Scan for the cell matching the given text and deliver its [x, y] coordinate at center. 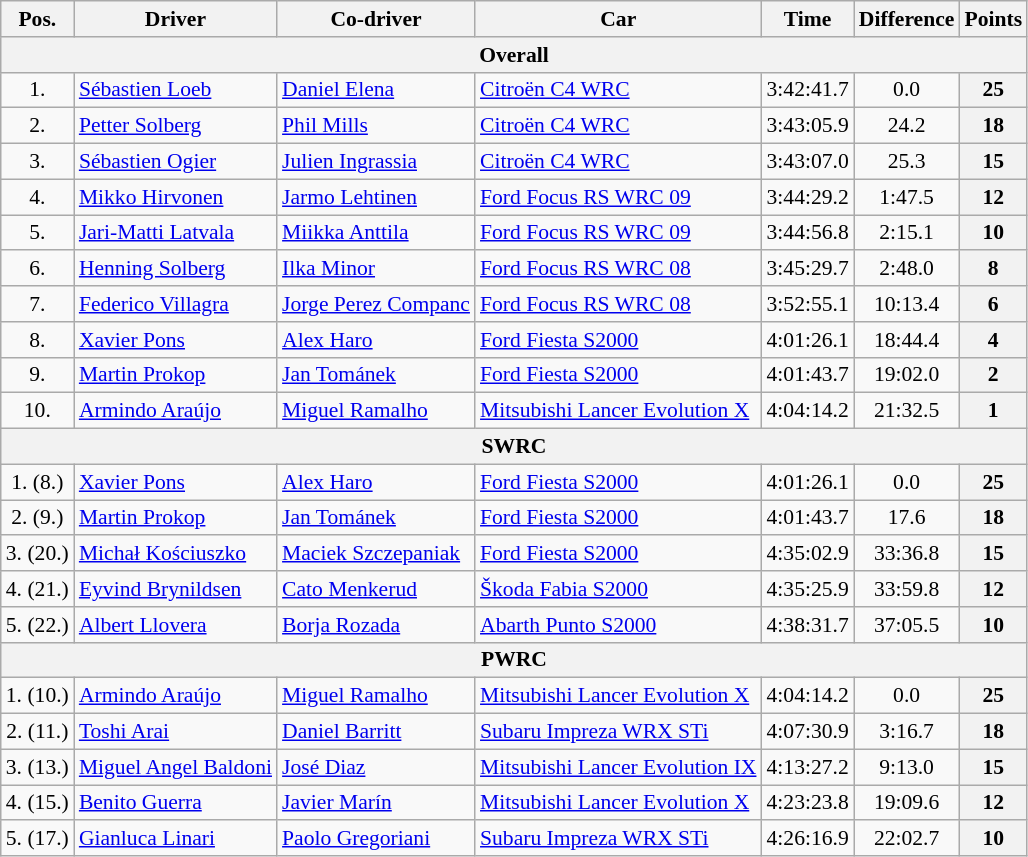
3:52:55.1 [808, 304]
Miguel Angel Baldoni [176, 767]
Petter Solberg [176, 126]
4:38:31.7 [808, 625]
Škoda Fabia S2000 [618, 589]
Benito Guerra [176, 803]
4. [38, 197]
Pos. [38, 19]
Federico Villagra [176, 304]
Phil Mills [376, 126]
7. [38, 304]
3:45:29.7 [808, 269]
9. [38, 375]
33:59.8 [907, 589]
2. (9.) [38, 518]
Toshi Arai [176, 732]
4:35:25.9 [808, 589]
4:13:27.2 [808, 767]
3. (13.) [38, 767]
10:13.4 [907, 304]
Time [808, 19]
37:05.5 [907, 625]
Jorge Perez Companc [376, 304]
1. [38, 90]
6 [993, 304]
8. [38, 340]
Co-driver [376, 19]
2. [38, 126]
Sébastien Loeb [176, 90]
José Diaz [376, 767]
3:43:05.9 [808, 126]
Overall [514, 55]
18:44.4 [907, 340]
3:43:07.0 [808, 162]
8 [993, 269]
SWRC [514, 447]
Difference [907, 19]
4 [993, 340]
Albert Llovera [176, 625]
Sébastien Ogier [176, 162]
Jari-Matti Latvala [176, 233]
5. (17.) [38, 839]
17.6 [907, 518]
3:42:41.7 [808, 90]
Javier Marín [376, 803]
Borja Rozada [376, 625]
19:09.6 [907, 803]
22:02.7 [907, 839]
Jarmo Lehtinen [376, 197]
5. [38, 233]
Car [618, 19]
4:23:23.8 [808, 803]
4:07:30.9 [808, 732]
25.3 [907, 162]
1. (10.) [38, 696]
2:15.1 [907, 233]
Ilka Minor [376, 269]
3:16.7 [907, 732]
3. [38, 162]
Mikko Hirvonen [176, 197]
Gianluca Linari [176, 839]
Daniel Barritt [376, 732]
2 [993, 375]
1 [993, 411]
19:02.0 [907, 375]
5. (22.) [38, 625]
Michał Kościuszko [176, 554]
6. [38, 269]
Maciek Szczepaniak [376, 554]
4. (15.) [38, 803]
Henning Solberg [176, 269]
4:26:16.9 [808, 839]
1. (8.) [38, 482]
Miikka Anttila [376, 233]
Julien Ingrassia [376, 162]
2:48.0 [907, 269]
4:35:02.9 [808, 554]
3:44:29.2 [808, 197]
Paolo Gregoriani [376, 839]
Eyvind Brynildsen [176, 589]
24.2 [907, 126]
21:32.5 [907, 411]
3. (20.) [38, 554]
9:13.0 [907, 767]
Abarth Punto S2000 [618, 625]
4. (21.) [38, 589]
Points [993, 19]
PWRC [514, 660]
Driver [176, 19]
Daniel Elena [376, 90]
Cato Menkerud [376, 589]
10. [38, 411]
1:47.5 [907, 197]
3:44:56.8 [808, 233]
Mitsubishi Lancer Evolution IX [618, 767]
2. (11.) [38, 732]
33:36.8 [907, 554]
